Detect which cell encompasses the target text, then output its [X, Y] center coordinate. 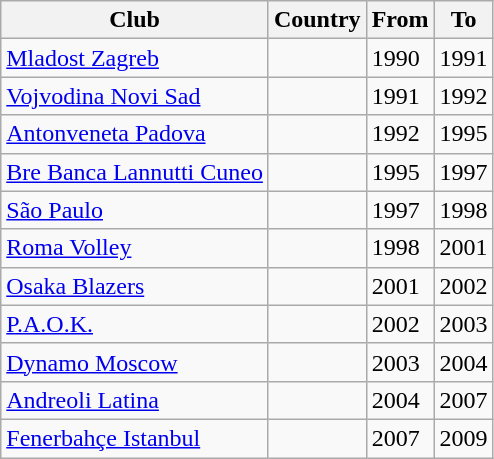
1990 [400, 58]
Roma Volley [135, 248]
Dynamo Moscow [135, 362]
Osaka Blazers [135, 286]
Country [317, 20]
To [464, 20]
Club [135, 20]
Bre Banca Lannutti Cuneo [135, 172]
Vojvodina Novi Sad [135, 96]
P.A.O.K. [135, 324]
2009 [464, 438]
Mladost Zagreb [135, 58]
From [400, 20]
São Paulo [135, 210]
Andreoli Latina [135, 400]
Fenerbahçe Istanbul [135, 438]
Antonveneta Padova [135, 134]
